From the cell containing the given text, extract its center point as [x, y] coordinate. 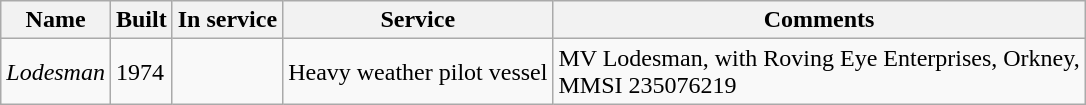
In service [227, 20]
1974 [141, 72]
Lodesman [56, 72]
Service [418, 20]
MV Lodesman, with Roving Eye Enterprises, Orkney, MMSI 235076219 [819, 72]
Comments [819, 20]
Heavy weather pilot vessel [418, 72]
Built [141, 20]
Name [56, 20]
